Provide the [x, y] coordinate of the cell's center where the given text is located.  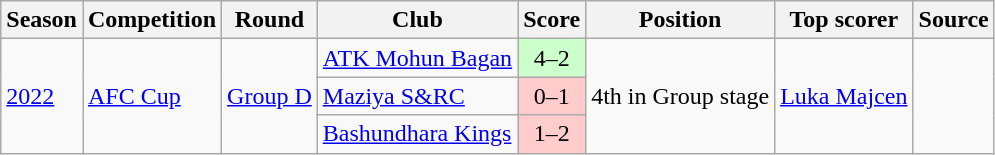
Maziya S&RC [417, 96]
0–1 [552, 96]
ATK Mohun Bagan [417, 58]
2022 [42, 96]
Position [680, 20]
Round [270, 20]
Bashundhara Kings [417, 134]
Season [42, 20]
Group D [270, 96]
1–2 [552, 134]
AFC Cup [152, 96]
Score [552, 20]
Club [417, 20]
Source [954, 20]
Top scorer [844, 20]
4–2 [552, 58]
4th in Group stage [680, 96]
Competition [152, 20]
Luka Majcen [844, 96]
